Pinpoint the cell where the given text exists, returning its (x, y) midpoint coordinate. 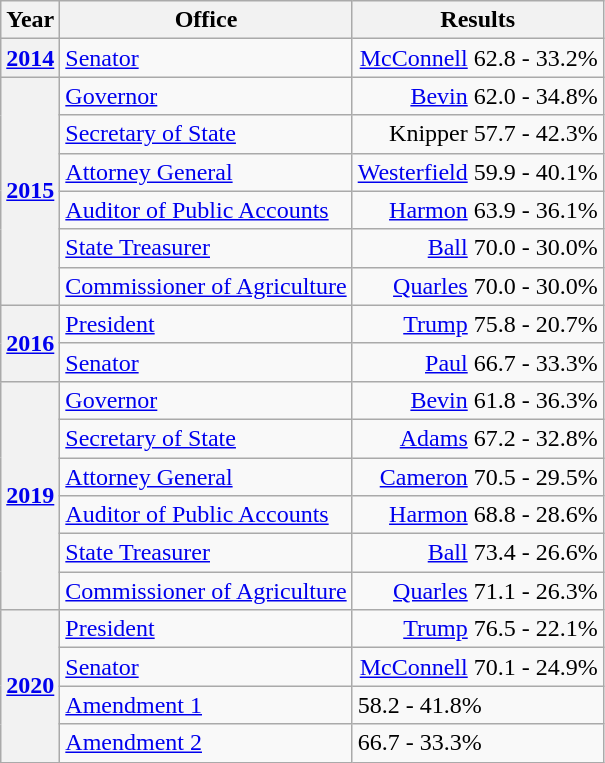
Bevin 62.0 - 34.8% (478, 96)
Cameron 70.5 - 29.5% (478, 477)
Quarles 70.0 - 30.0% (478, 286)
2014 (30, 58)
Amendment 1 (206, 705)
2020 (30, 686)
McConnell 62.8 - 33.2% (478, 58)
Quarles 71.1 - 26.3% (478, 591)
Westerfield 59.9 - 40.1% (478, 172)
Paul 66.7 - 33.3% (478, 362)
Amendment 2 (206, 743)
Results (478, 20)
Adams 67.2 - 32.8% (478, 438)
Trump 76.5 - 22.1% (478, 629)
58.2 - 41.8% (478, 705)
Trump 75.8 - 20.7% (478, 324)
McConnell 70.1 - 24.9% (478, 667)
2015 (30, 191)
Bevin 61.8 - 36.3% (478, 400)
Harmon 63.9 - 36.1% (478, 210)
Ball 70.0 - 30.0% (478, 248)
Year (30, 20)
Office (206, 20)
Knipper 57.7 - 42.3% (478, 134)
2019 (30, 495)
Harmon 68.8 - 28.6% (478, 515)
2016 (30, 343)
66.7 - 33.3% (478, 743)
Ball 73.4 - 26.6% (478, 553)
